Find where the given text appears and provide that cell's center as (X, Y) coordinate. 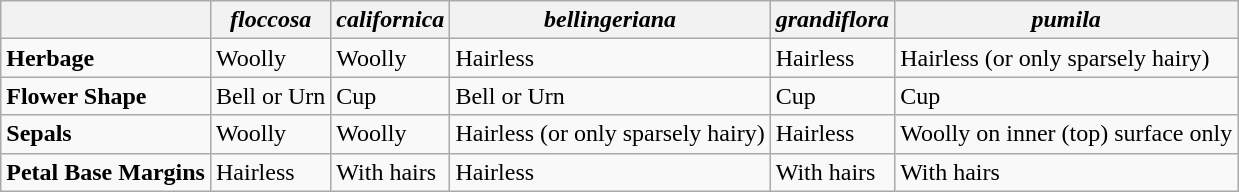
grandiflora (832, 20)
Sepals (106, 134)
Herbage (106, 58)
californica (390, 20)
pumila (1066, 20)
Petal Base Margins (106, 172)
Woolly on inner (top) surface only (1066, 134)
Flower Shape (106, 96)
floccosa (270, 20)
bellingeriana (610, 20)
